From the cell containing the given text, extract its center point as (x, y) coordinate. 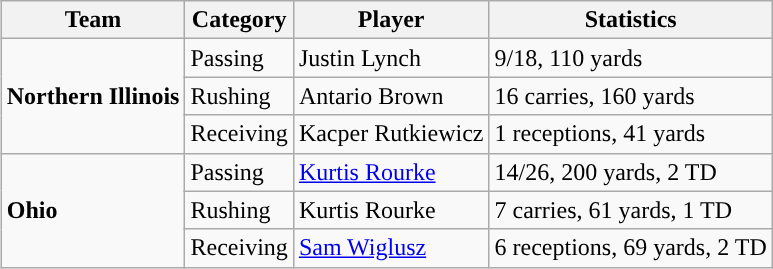
Kacper Rutkiewicz (391, 134)
16 carries, 160 yards (630, 96)
Category (239, 20)
1 receptions, 41 yards (630, 134)
Ohio (93, 210)
Player (391, 20)
Sam Wiglusz (391, 248)
Antario Brown (391, 96)
9/18, 110 yards (630, 58)
Northern Illinois (93, 96)
Team (93, 20)
Justin Lynch (391, 58)
14/26, 200 yards, 2 TD (630, 172)
6 receptions, 69 yards, 2 TD (630, 248)
7 carries, 61 yards, 1 TD (630, 210)
Statistics (630, 20)
